Identify which cell holds the provided text, then report its [X, Y] central coordinate. 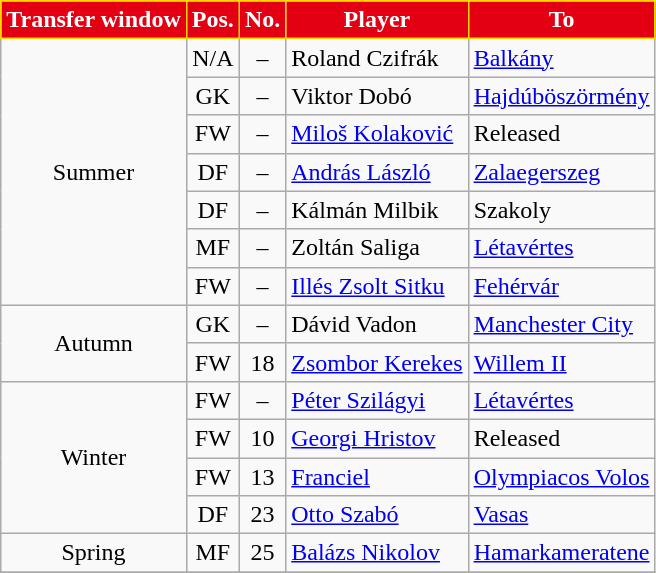
18 [262, 362]
Zsombor Kerekes [377, 362]
To [562, 20]
13 [262, 477]
Hamarkameratene [562, 553]
Balázs Nikolov [377, 553]
Winter [94, 457]
Franciel [377, 477]
Spring [94, 553]
András László [377, 172]
10 [262, 438]
Olympiacos Volos [562, 477]
Zoltán Saliga [377, 248]
Fehérvár [562, 286]
Summer [94, 172]
Kálmán Milbik [377, 210]
Pos. [212, 20]
Autumn [94, 343]
Viktor Dobó [377, 96]
Manchester City [562, 324]
Otto Szabó [377, 515]
Péter Szilágyi [377, 400]
23 [262, 515]
Roland Czifrák [377, 58]
Hajdúböszörmény [562, 96]
Miloš Kolaković [377, 134]
Player [377, 20]
Willem II [562, 362]
Vasas [562, 515]
Dávid Vadon [377, 324]
Zalaegerszeg [562, 172]
25 [262, 553]
N/A [212, 58]
Szakoly [562, 210]
Georgi Hristov [377, 438]
Balkány [562, 58]
Illés Zsolt Sitku [377, 286]
No. [262, 20]
Transfer window [94, 20]
